Capture the cell that displays the provided text and extract its (X, Y) central coordinate. 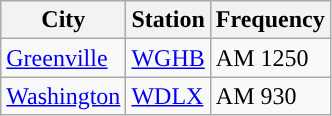
AM 1250 (270, 58)
AM 930 (270, 96)
WGHB (168, 58)
Greenville (64, 58)
WDLX (168, 96)
City (64, 20)
Frequency (270, 20)
Station (168, 20)
Washington (64, 96)
